Pinpoint the cell where the given text exists, returning its [X, Y] midpoint coordinate. 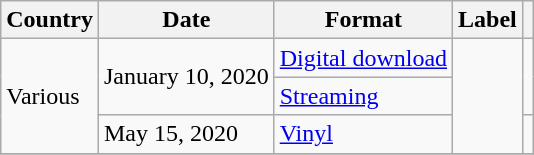
Country [50, 20]
Various [50, 96]
Vinyl [363, 134]
May 15, 2020 [186, 134]
Date [186, 20]
January 10, 2020 [186, 77]
Format [363, 20]
Streaming [363, 96]
Label [488, 20]
Digital download [363, 58]
